Identify which cell holds the provided text, then report its [x, y] central coordinate. 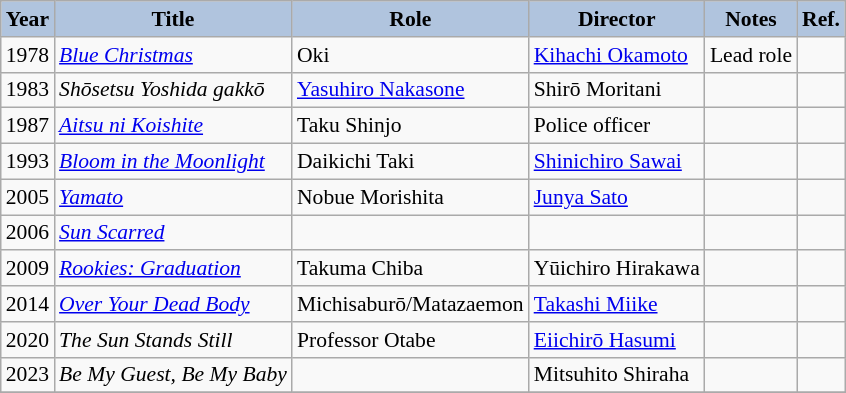
Taku Shinjo [410, 126]
2020 [28, 340]
Lead role [751, 55]
Mitsuhito Shiraha [617, 375]
Over Your Dead Body [173, 304]
The Sun Stands Still [173, 340]
Oki [410, 55]
Eiichirō Hasumi [617, 340]
Blue Christmas [173, 55]
1983 [28, 90]
Shinichiro Sawai [617, 162]
Takashi Miike [617, 304]
1978 [28, 55]
Yasuhiro Nakasone [410, 90]
Notes [751, 19]
Junya Sato [617, 197]
Police officer [617, 126]
Rookies: Graduation [173, 269]
Director [617, 19]
Takuma Chiba [410, 269]
Role [410, 19]
Daikichi Taki [410, 162]
1987 [28, 126]
2023 [28, 375]
Ref. [821, 19]
Aitsu ni Koishite [173, 126]
Nobue Morishita [410, 197]
1993 [28, 162]
Michisaburō/Matazaemon [410, 304]
Professor Otabe [410, 340]
Bloom in the Moonlight [173, 162]
2009 [28, 269]
Year [28, 19]
Kihachi Okamoto [617, 55]
Yamato [173, 197]
2014 [28, 304]
Be My Guest, Be My Baby [173, 375]
2006 [28, 233]
Shirō Moritani [617, 90]
Sun Scarred [173, 233]
Yūichiro Hirakawa [617, 269]
Title [173, 19]
2005 [28, 197]
Shōsetsu Yoshida gakkō [173, 90]
